Locate the cell with the specified text and output its [X, Y] center coordinate. 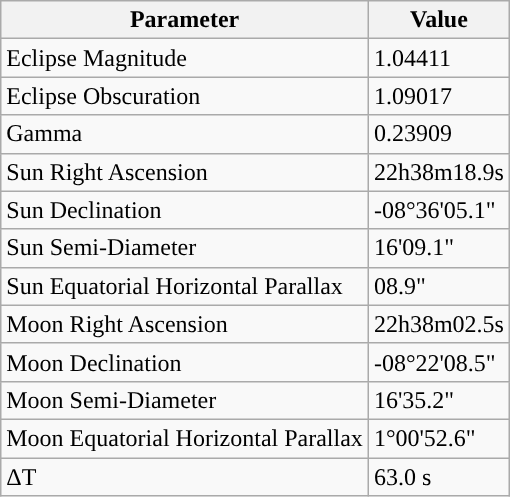
Moon Declination [185, 362]
1.09017 [438, 96]
Sun Declination [185, 210]
Moon Equatorial Horizontal Parallax [185, 438]
Eclipse Magnitude [185, 58]
Sun Equatorial Horizontal Parallax [185, 286]
Moon Semi-Diameter [185, 400]
Moon Right Ascension [185, 324]
Value [438, 20]
63.0 s [438, 477]
0.23909 [438, 134]
Gamma [185, 134]
08.9" [438, 286]
1.04411 [438, 58]
-08°22'08.5" [438, 362]
16'35.2" [438, 400]
Eclipse Obscuration [185, 96]
ΔT [185, 477]
22h38m02.5s [438, 324]
22h38m18.9s [438, 172]
-08°36'05.1" [438, 210]
Sun Right Ascension [185, 172]
Parameter [185, 20]
1°00'52.6" [438, 438]
16'09.1" [438, 248]
Sun Semi-Diameter [185, 248]
